Extract the (x, y) coordinate from the center of the cell holding the provided text.  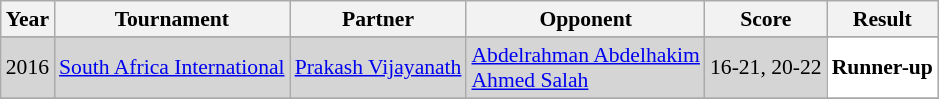
16-21, 20-22 (766, 68)
Year (28, 19)
Runner-up (882, 68)
Tournament (172, 19)
Score (766, 19)
Abdelrahman Abdelhakim Ahmed Salah (586, 68)
Opponent (586, 19)
2016 (28, 68)
Result (882, 19)
Prakash Vijayanath (378, 68)
South Africa International (172, 68)
Partner (378, 19)
